Search for the cell housing the specified text and yield its [x, y] center coordinate. 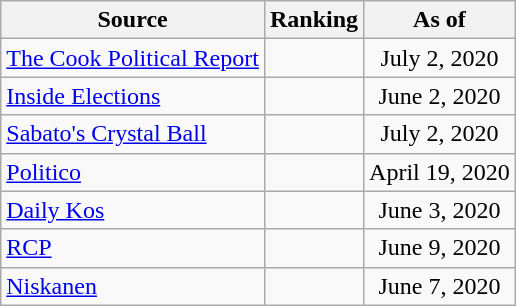
RCP [133, 248]
Sabato's Crystal Ball [133, 134]
Daily Kos [133, 210]
Source [133, 20]
June 2, 2020 [440, 96]
Politico [133, 172]
As of [440, 20]
The Cook Political Report [133, 58]
June 3, 2020 [440, 210]
Ranking [314, 20]
Niskanen [133, 286]
June 7, 2020 [440, 286]
Inside Elections [133, 96]
June 9, 2020 [440, 248]
April 19, 2020 [440, 172]
